Return [x, y] of the center of cell containing provided text 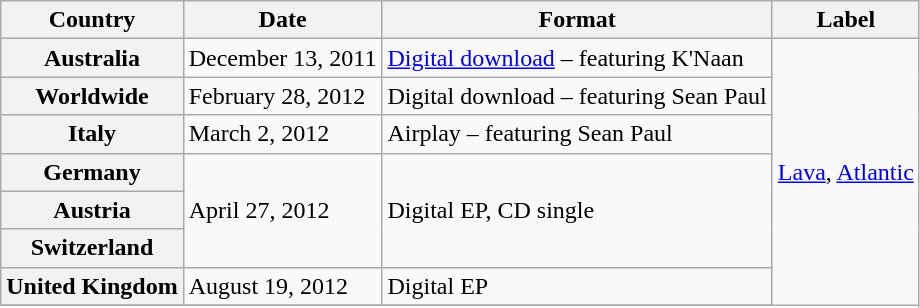
April 27, 2012 [282, 210]
Australia [92, 58]
Austria [92, 210]
Digital EP, CD single [577, 210]
United Kingdom [92, 286]
Digital EP [577, 286]
Italy [92, 134]
December 13, 2011 [282, 58]
August 19, 2012 [282, 286]
Switzerland [92, 248]
Lava, Atlantic [846, 172]
Country [92, 20]
February 28, 2012 [282, 96]
Digital download – featuring Sean Paul [577, 96]
Date [282, 20]
March 2, 2012 [282, 134]
Format [577, 20]
Digital download – featuring K'Naan [577, 58]
Worldwide [92, 96]
Germany [92, 172]
Airplay – featuring Sean Paul [577, 134]
Label [846, 20]
